Return [X, Y] of the center of cell containing provided text 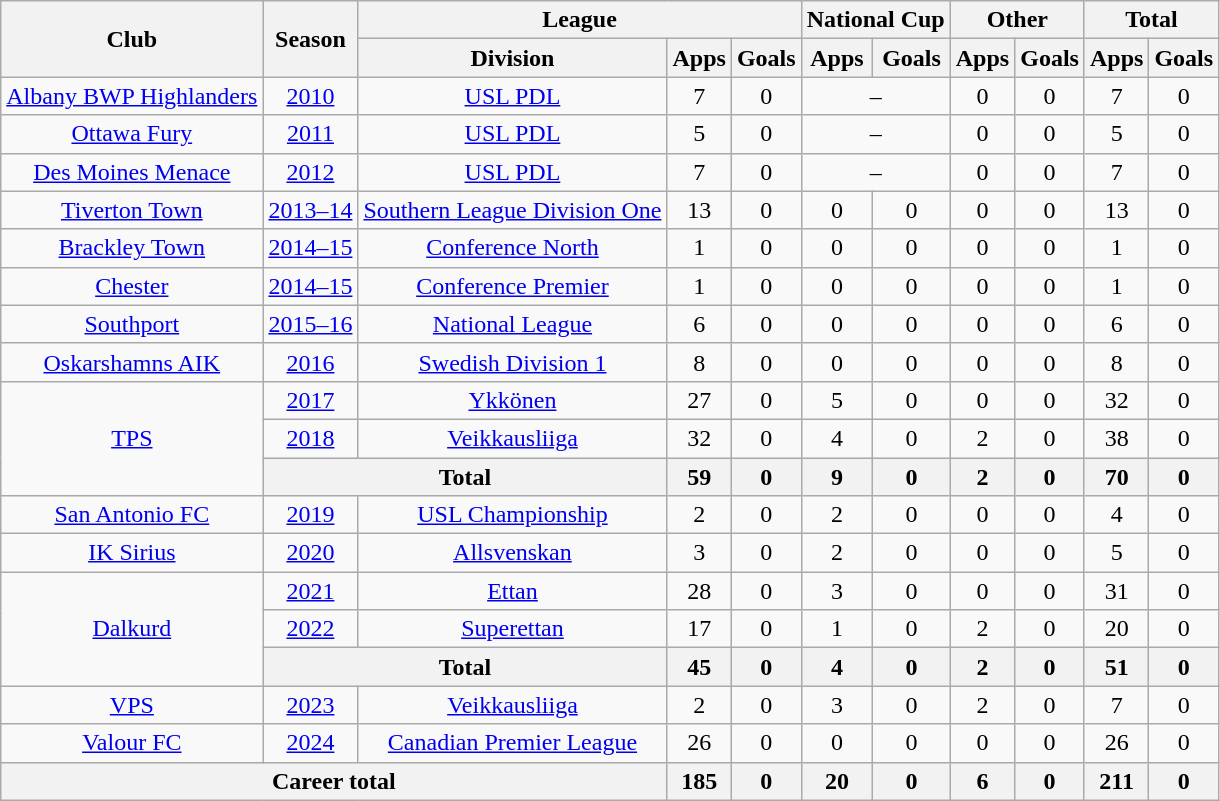
Ykkönen [512, 400]
Chester [132, 286]
National League [512, 324]
Des Moines Menace [132, 172]
Swedish Division 1 [512, 362]
27 [699, 400]
51 [1116, 667]
2011 [310, 134]
Brackley Town [132, 248]
Tiverton Town [132, 210]
Conference Premier [512, 286]
2024 [310, 743]
Dalkurd [132, 629]
2019 [310, 515]
17 [699, 629]
45 [699, 667]
2020 [310, 553]
Ottawa Fury [132, 134]
TPS [132, 438]
Valour FC [132, 743]
2021 [310, 591]
2013–14 [310, 210]
IK Sirius [132, 553]
38 [1116, 438]
59 [699, 477]
Division [512, 58]
2010 [310, 96]
Allsvenskan [512, 553]
2018 [310, 438]
Club [132, 39]
Albany BWP Highlanders [132, 96]
Career total [334, 781]
VPS [132, 705]
National Cup [876, 20]
2012 [310, 172]
2017 [310, 400]
Canadian Premier League [512, 743]
San Antonio FC [132, 515]
Conference North [512, 248]
2016 [310, 362]
9 [837, 477]
Superettan [512, 629]
Ettan [512, 591]
185 [699, 781]
Oskarshamns AIK [132, 362]
211 [1116, 781]
2022 [310, 629]
28 [699, 591]
Season [310, 39]
League [580, 20]
Other [1017, 20]
USL Championship [512, 515]
2015–16 [310, 324]
2023 [310, 705]
70 [1116, 477]
Southport [132, 324]
Southern League Division One [512, 210]
31 [1116, 591]
